Pinpoint the cell where the given text exists, returning its (X, Y) midpoint coordinate. 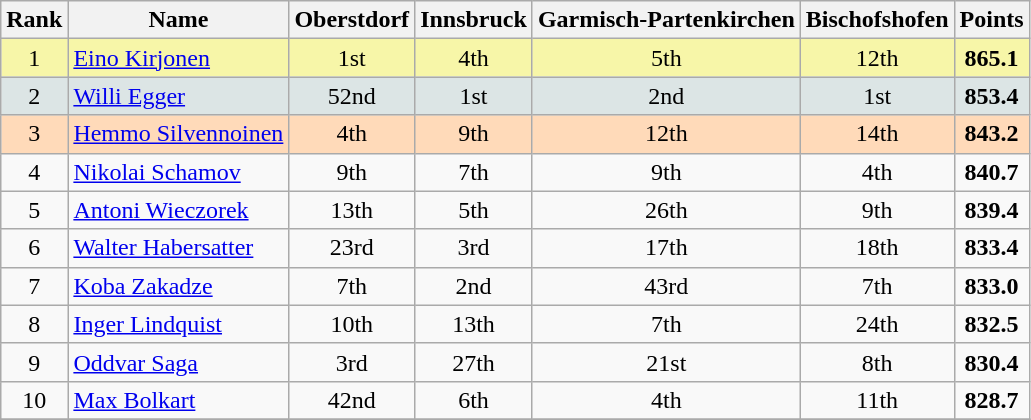
840.7 (992, 172)
843.2 (992, 134)
1 (34, 58)
Eino Kirjonen (178, 58)
833.4 (992, 248)
26th (666, 210)
2 (34, 96)
839.4 (992, 210)
Rank (34, 20)
3 (34, 134)
5 (34, 210)
8th (877, 362)
42nd (352, 400)
Points (992, 20)
Bischofshofen (877, 20)
Name (178, 20)
8 (34, 324)
830.4 (992, 362)
Inger Lindquist (178, 324)
828.7 (992, 400)
865.1 (992, 58)
Oberstdorf (352, 20)
11th (877, 400)
Max Bolkart (178, 400)
27th (474, 362)
6th (474, 400)
Oddvar Saga (178, 362)
9 (34, 362)
Koba Zakadze (178, 286)
853.4 (992, 96)
Hemmo Silvennoinen (178, 134)
Antoni Wieczorek (178, 210)
14th (877, 134)
833.0 (992, 286)
Willi Egger (178, 96)
52nd (352, 96)
43rd (666, 286)
17th (666, 248)
7 (34, 286)
Walter Habersatter (178, 248)
Nikolai Schamov (178, 172)
21st (666, 362)
24th (877, 324)
10th (352, 324)
23rd (352, 248)
832.5 (992, 324)
10 (34, 400)
Innsbruck (474, 20)
Garmisch-Partenkirchen (666, 20)
18th (877, 248)
6 (34, 248)
4 (34, 172)
